Locate the cell with the specified text and output its (X, Y) center coordinate. 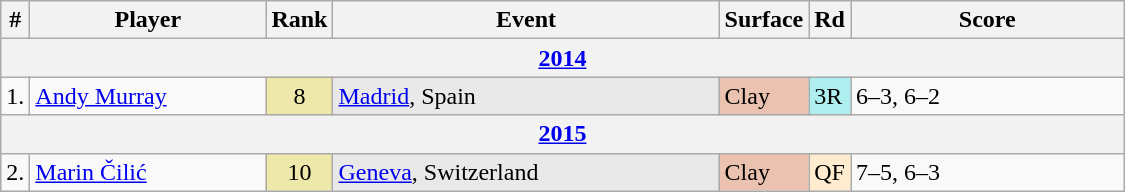
QF (830, 172)
Event (526, 20)
1. (16, 96)
Marin Čilić (148, 172)
Player (148, 20)
2014 (562, 58)
Surface (764, 20)
Rank (300, 20)
8 (300, 96)
2015 (562, 134)
6–3, 6–2 (987, 96)
10 (300, 172)
Geneva, Switzerland (526, 172)
7–5, 6–3 (987, 172)
2. (16, 172)
Score (987, 20)
Andy Murray (148, 96)
# (16, 20)
Rd (830, 20)
Madrid, Spain (526, 96)
3R (830, 96)
